For the text-containing cell, return its midpoint in (x, y) coordinate format. 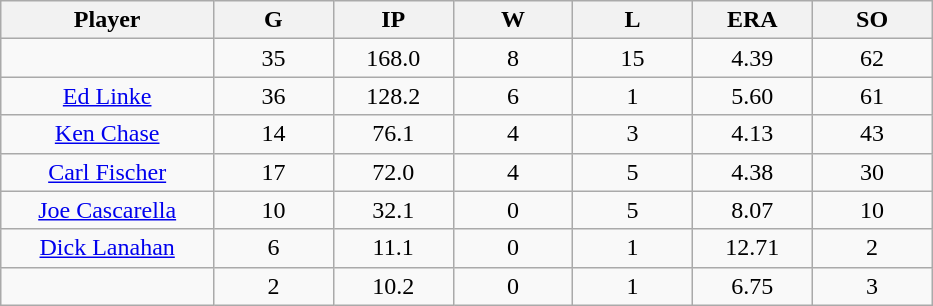
4.39 (752, 58)
5.60 (752, 96)
ERA (752, 20)
Joe Cascarella (108, 210)
IP (393, 20)
12.71 (752, 248)
Ken Chase (108, 134)
8.07 (752, 210)
8 (513, 58)
11.1 (393, 248)
G (274, 20)
4.38 (752, 172)
168.0 (393, 58)
Player (108, 20)
15 (633, 58)
10.2 (393, 286)
30 (872, 172)
Carl Fischer (108, 172)
62 (872, 58)
Dick Lanahan (108, 248)
L (633, 20)
6.75 (752, 286)
61 (872, 96)
36 (274, 96)
32.1 (393, 210)
43 (872, 134)
4.13 (752, 134)
35 (274, 58)
Ed Linke (108, 96)
128.2 (393, 96)
72.0 (393, 172)
76.1 (393, 134)
SO (872, 20)
W (513, 20)
17 (274, 172)
14 (274, 134)
